Determine the [X, Y] coordinate at the center of the cell enclosing the given text.  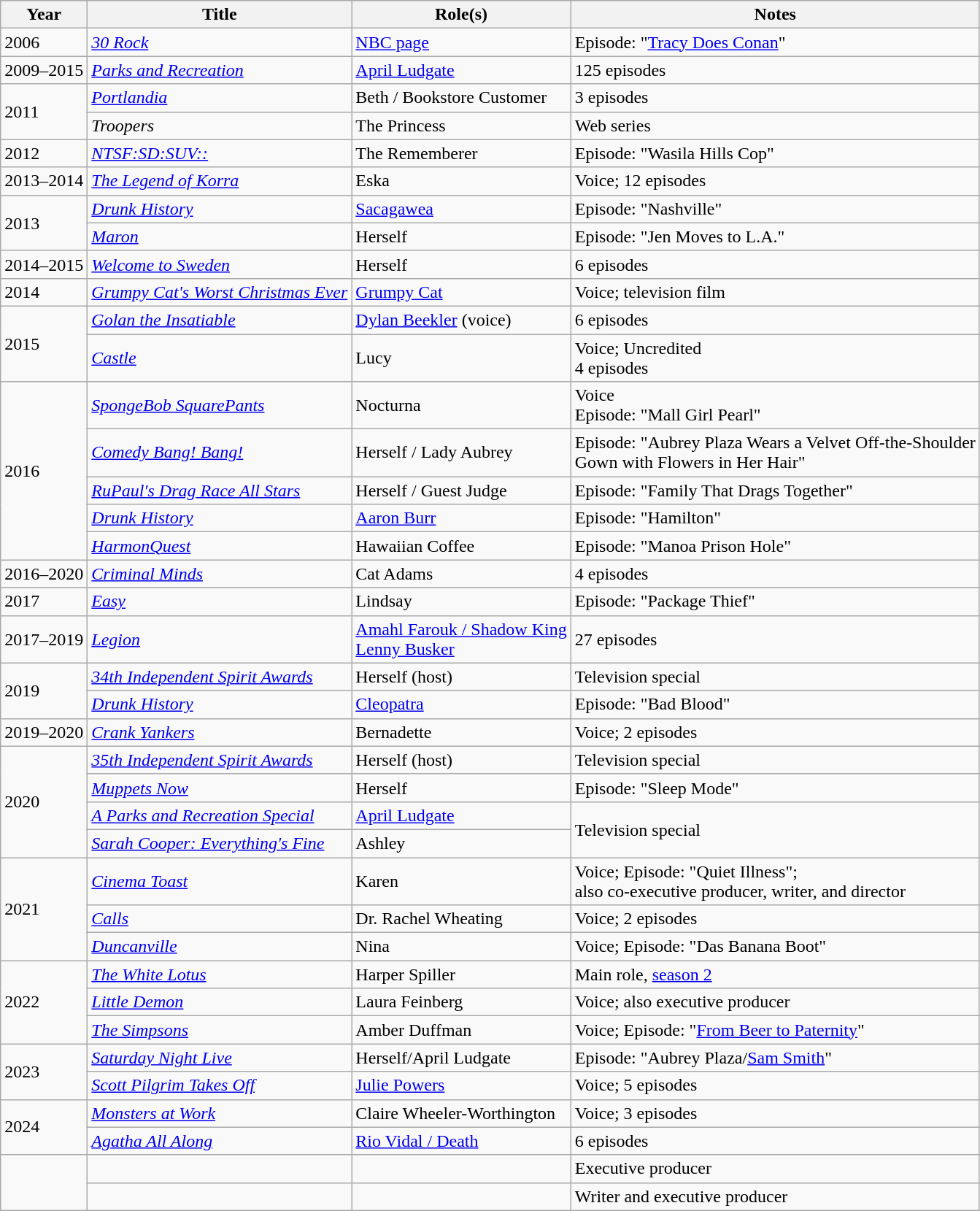
2015 [44, 343]
VoiceEpisode: "Mall Girl Pearl" [775, 406]
Castle [220, 358]
Herself/April Ludgate [461, 1058]
Portlandia [220, 98]
Role(s) [461, 15]
HarmonQuest [220, 546]
2020 [44, 801]
Laura Feinberg [461, 1002]
Voice; Episode: "Das Banana Boot" [775, 947]
The Rememberer [461, 153]
Grumpy Cat's Worst Christmas Ever [220, 292]
Duncanville [220, 947]
Little Demon [220, 1002]
Voice; 3 episodes [775, 1113]
The Princess [461, 126]
2024 [44, 1127]
Voice; Episode: "From Beer to Paternity" [775, 1030]
The White Lotus [220, 974]
27 episodes [775, 639]
3 episodes [775, 98]
Sarah Cooper: Everything's Fine [220, 843]
Dylan Beekler (voice) [461, 320]
2013 [44, 223]
NTSF:SD:SUV:: [220, 153]
NBC page [461, 42]
Amahl Farouk / Shadow KingLenny Busker [461, 639]
Scott Pilgrim Takes Off [220, 1085]
2014–2015 [44, 264]
Nocturna [461, 406]
Herself / Guest Judge [461, 491]
Voice; television film [775, 292]
Aaron Burr [461, 518]
Episode: "Aubrey Plaza/Sam Smith" [775, 1058]
Episode: "Aubrey Plaza Wears a Velvet Off-the-ShoulderGown with Flowers in Her Hair" [775, 453]
Nina [461, 947]
Episode: "Tracy Does Conan" [775, 42]
Easy [220, 601]
2012 [44, 153]
Welcome to Sweden [220, 264]
Lindsay [461, 601]
Saturday Night Live [220, 1058]
2017–2019 [44, 639]
Episode: "Sleep Mode" [775, 788]
Herself / Lady Aubrey [461, 453]
Episode: "Bad Blood" [775, 704]
SpongeBob SquarePants [220, 406]
2013–2014 [44, 181]
Cleopatra [461, 704]
Agatha All Along [220, 1141]
Maron [220, 237]
2006 [44, 42]
Karen [461, 880]
Episode: "Nashville" [775, 209]
Calls [220, 919]
2016 [44, 471]
Episode: "Family That Drags Together" [775, 491]
34th Independent Spirit Awards [220, 677]
2022 [44, 1002]
Julie Powers [461, 1085]
2021 [44, 908]
2023 [44, 1072]
2011 [44, 112]
Writer and executive producer [775, 1196]
Cinema Toast [220, 880]
Parks and Recreation [220, 70]
The Legend of Korra [220, 181]
Episode: "Package Thief" [775, 601]
The Simpsons [220, 1030]
Main role, season 2 [775, 974]
Comedy Bang! Bang! [220, 453]
Voice; Episode: "Quiet Illness";also co-executive producer, writer, and director [775, 880]
125 episodes [775, 70]
30 Rock [220, 42]
Hawaiian Coffee [461, 546]
2019–2020 [44, 732]
Rio Vidal / Death [461, 1141]
4 episodes [775, 574]
2016–2020 [44, 574]
2017 [44, 601]
Lucy [461, 358]
Crank Yankers [220, 732]
Sacagawea [461, 209]
Voice; also executive producer [775, 1002]
Episode: "Hamilton" [775, 518]
Cat Adams [461, 574]
Year [44, 15]
Troopers [220, 126]
35th Independent Spirit Awards [220, 760]
Web series [775, 126]
Voice; Uncredited4 episodes [775, 358]
Episode: "Wasila Hills Cop" [775, 153]
Title [220, 15]
Notes [775, 15]
Harper Spiller [461, 974]
2014 [44, 292]
Beth / Bookstore Customer [461, 98]
RuPaul's Drag Race All Stars [220, 491]
2009–2015 [44, 70]
Eska [461, 181]
Claire Wheeler-Worthington [461, 1113]
Ashley [461, 843]
Monsters at Work [220, 1113]
Executive producer [775, 1169]
Muppets Now [220, 788]
2019 [44, 691]
Dr. Rachel Wheating [461, 919]
Criminal Minds [220, 574]
Episode: "Manoa Prison Hole" [775, 546]
Grumpy Cat [461, 292]
Episode: "Jen Moves to L.A." [775, 237]
Amber Duffman [461, 1030]
Bernadette [461, 732]
Voice; 12 episodes [775, 181]
A Parks and Recreation Special [220, 815]
Voice; 5 episodes [775, 1085]
Golan the Insatiable [220, 320]
Legion [220, 639]
